Return [x, y] of the center of cell containing provided text 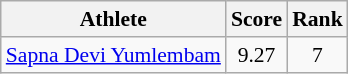
9.27 [256, 55]
Rank [318, 19]
Score [256, 19]
Athlete [114, 19]
Sapna Devi Yumlembam [114, 55]
7 [318, 55]
